Detect which cell encompasses the target text, then output its (x, y) center coordinate. 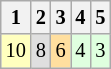
1 (16, 17)
2 (41, 17)
10 (16, 51)
8 (41, 51)
6 (61, 51)
5 (100, 17)
